Pinpoint the cell where the given text exists, returning its (x, y) midpoint coordinate. 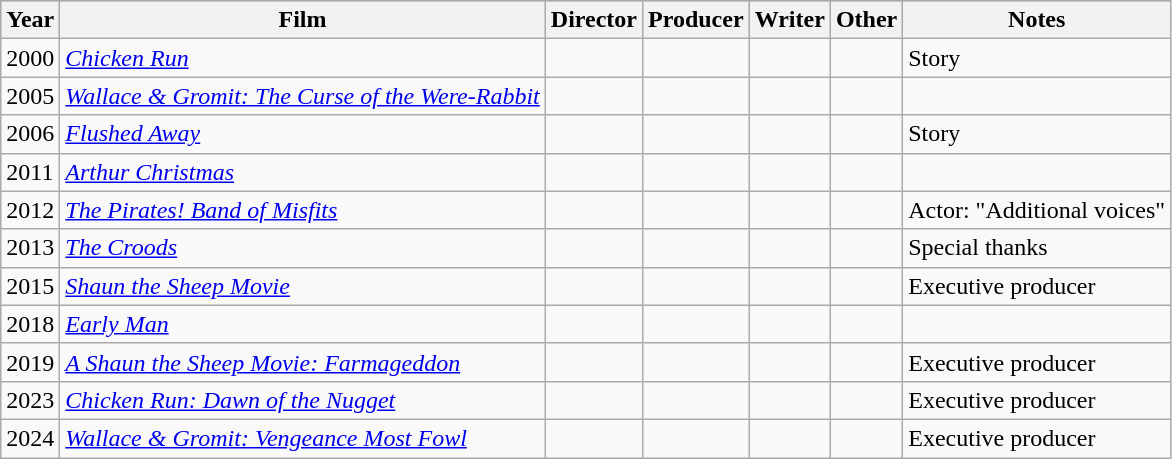
Chicken Run: Dawn of the Nugget (302, 400)
2015 (30, 286)
Flushed Away (302, 134)
Producer (696, 20)
Wallace & Gromit: The Curse of the Were-Rabbit (302, 96)
Special thanks (1037, 248)
2012 (30, 210)
2006 (30, 134)
2019 (30, 362)
Early Man (302, 324)
2011 (30, 172)
The Pirates! Band of Misfits (302, 210)
Chicken Run (302, 58)
Director (594, 20)
Actor: "Additional voices" (1037, 210)
Shaun the Sheep Movie (302, 286)
2013 (30, 248)
Notes (1037, 20)
2023 (30, 400)
Year (30, 20)
A Shaun the Sheep Movie: Farmageddon (302, 362)
Writer (790, 20)
Other (866, 20)
2005 (30, 96)
The Croods (302, 248)
Film (302, 20)
Arthur Christmas (302, 172)
2000 (30, 58)
2024 (30, 438)
Wallace & Gromit: Vengeance Most Fowl (302, 438)
2018 (30, 324)
